Provide the [x, y] coordinate of the cell's center where the given text is located.  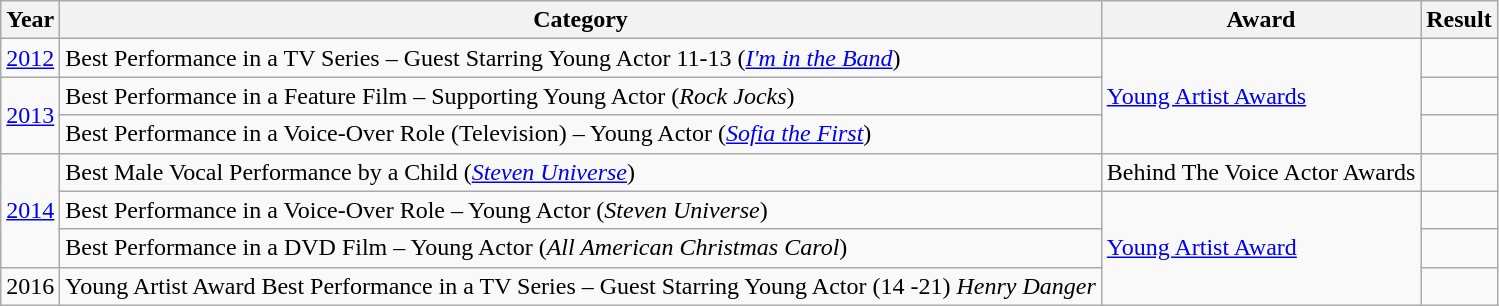
Award [1261, 20]
Behind The Voice Actor Awards [1261, 172]
Year [30, 20]
2016 [30, 286]
Best Performance in a DVD Film – Young Actor (All American Christmas Carol) [580, 248]
Best Performance in a Voice-Over Role – Young Actor (Steven Universe) [580, 210]
Young Artist Awards [1261, 96]
Best Performance in a Feature Film – Supporting Young Actor (Rock Jocks) [580, 96]
Result [1459, 20]
Young Artist Award [1261, 248]
Young Artist Award Best Performance in a TV Series – Guest Starring Young Actor (14 -21) Henry Danger [580, 286]
Best Performance in a Voice-Over Role (Television) – Young Actor (Sofia the First) [580, 134]
2014 [30, 210]
Best Performance in a TV Series – Guest Starring Young Actor 11-13 (I'm in the Band) [580, 58]
2013 [30, 115]
2012 [30, 58]
Category [580, 20]
Best Male Vocal Performance by a Child (Steven Universe) [580, 172]
